Identify which cell holds the provided text, then report its (X, Y) central coordinate. 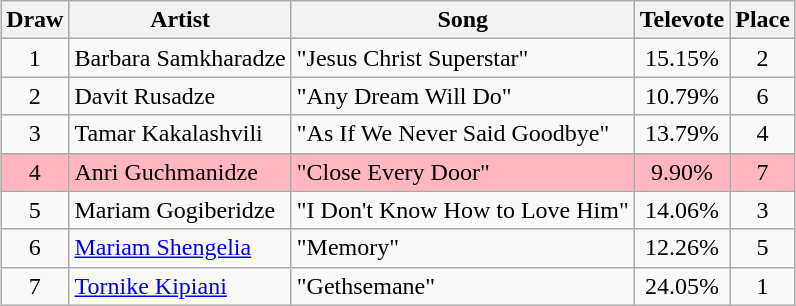
Anri Guchmanidze (180, 172)
Mariam Gogiberidze (180, 210)
Artist (180, 20)
"I Don't Know How to Love Him" (462, 210)
Davit Rusadze (180, 96)
15.15% (682, 58)
Place (763, 20)
"As If We Never Said Goodbye" (462, 134)
Tornike Kipiani (180, 286)
10.79% (682, 96)
Draw (35, 20)
Barbara Samkharadze (180, 58)
Mariam Shengelia (180, 248)
Song (462, 20)
24.05% (682, 286)
"Jesus Christ Superstar" (462, 58)
"Close Every Door" (462, 172)
"Memory" (462, 248)
"Any Dream Will Do" (462, 96)
"Gethsemane" (462, 286)
12.26% (682, 248)
Televote (682, 20)
14.06% (682, 210)
9.90% (682, 172)
13.79% (682, 134)
Tamar Kakalashvili (180, 134)
